Capture the cell that displays the provided text and extract its (X, Y) central coordinate. 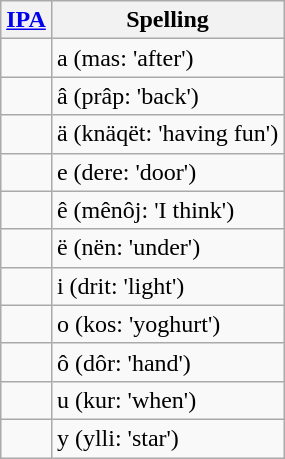
ô (dôr: 'hand') (167, 362)
â (prâp: 'back') (167, 96)
u (kur: 'when') (167, 400)
ë (nën: 'under') (167, 248)
o (kos: 'yoghurt') (167, 324)
Spelling (167, 20)
IPA (26, 20)
ê (mênôj: 'I think') (167, 210)
y (ylli: 'star') (167, 438)
e (dere: 'door') (167, 172)
ä (knäqët: 'having fun') (167, 134)
i (drit: 'light') (167, 286)
a (mas: 'after') (167, 58)
